Determine the (x, y) coordinate at the center of the cell enclosing the given text.  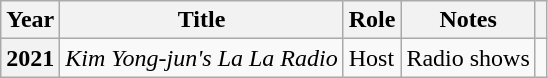
2021 (30, 58)
Kim Yong-jun's La La Radio (202, 58)
Notes (468, 20)
Year (30, 20)
Title (202, 20)
Host (372, 58)
Role (372, 20)
Radio shows (468, 58)
